Search for the cell housing the specified text and yield its (x, y) center coordinate. 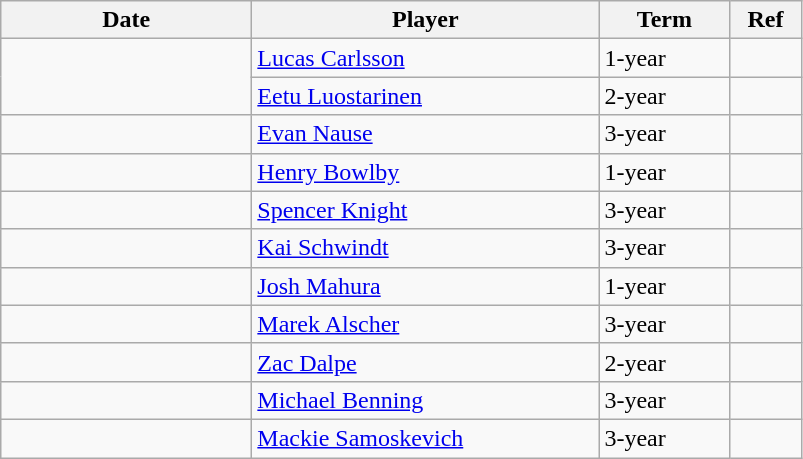
Eetu Luostarinen (426, 96)
Evan Nause (426, 134)
Ref (766, 20)
Player (426, 20)
Marek Alscher (426, 324)
Michael Benning (426, 400)
Zac Dalpe (426, 362)
Spencer Knight (426, 210)
Kai Schwindt (426, 248)
Mackie Samoskevich (426, 438)
Josh Mahura (426, 286)
Lucas Carlsson (426, 58)
Henry Bowlby (426, 172)
Date (126, 20)
Term (664, 20)
